Locate the cell with the specified text and output its (X, Y) center coordinate. 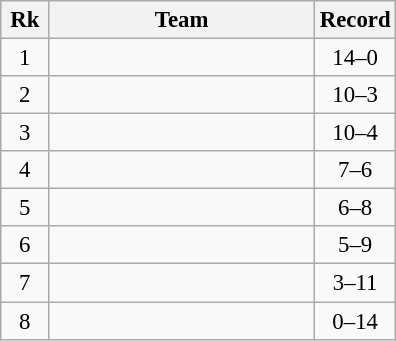
2 (25, 95)
Record (354, 20)
3–11 (354, 283)
5 (25, 208)
0–14 (354, 321)
1 (25, 58)
4 (25, 170)
3 (25, 133)
5–9 (354, 245)
6 (25, 245)
7–6 (354, 170)
14–0 (354, 58)
Rk (25, 20)
7 (25, 283)
10–4 (354, 133)
6–8 (354, 208)
10–3 (354, 95)
Team (182, 20)
8 (25, 321)
